Output the [x, y] coordinate of the center of the cell containing the given text.  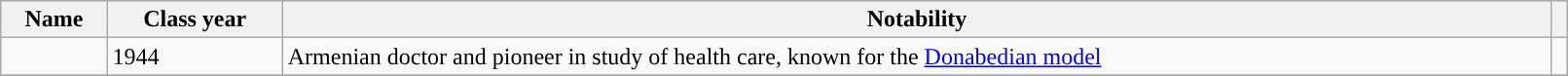
Class year [195, 19]
Notability [917, 19]
1944 [195, 57]
Armenian doctor and pioneer in study of health care, known for the Donabedian model [917, 57]
Name [55, 19]
